Capture the cell that displays the provided text and extract its (X, Y) central coordinate. 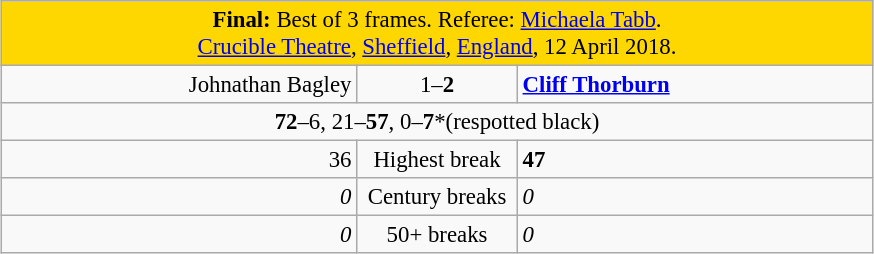
72–6, 21–57, 0–7*(respotted black) (437, 122)
Final: Best of 3 frames. Referee: Michaela Tabb.Crucible Theatre, Sheffield, England, 12 April 2018. (437, 34)
Century breaks (438, 197)
Cliff Thorburn (695, 85)
47 (695, 160)
Johnathan Bagley (179, 85)
1–2 (438, 85)
36 (179, 160)
Highest break (438, 160)
50+ breaks (438, 235)
